Output the [X, Y] coordinate of the center of the cell containing the given text.  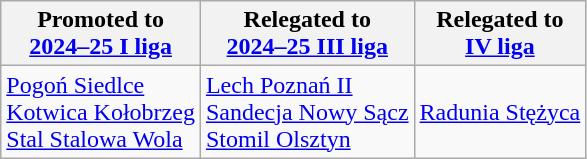
Promoted to2024–25 I liga [101, 34]
Relegated to2024–25 III liga [307, 34]
Lech Poznań II Sandecja Nowy Sącz Stomil Olsztyn [307, 112]
Radunia Stężyca [500, 112]
Relegated toIV liga [500, 34]
Pogoń Siedlce Kotwica Kołobrzeg Stal Stalowa Wola [101, 112]
